Determine the (X, Y) coordinate at the center of the cell enclosing the given text.  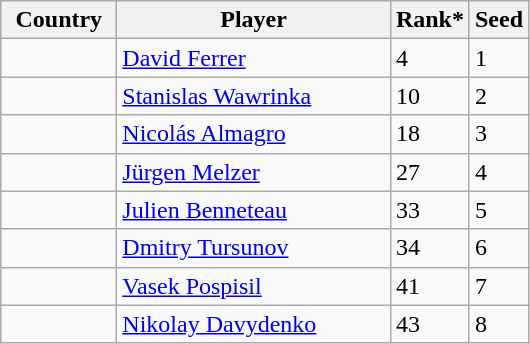
Nicolás Almagro (254, 134)
Vasek Pospisil (254, 286)
7 (498, 286)
2 (498, 96)
10 (430, 96)
David Ferrer (254, 58)
5 (498, 210)
Jürgen Melzer (254, 172)
18 (430, 134)
8 (498, 324)
Dmitry Tursunov (254, 248)
43 (430, 324)
3 (498, 134)
Stanislas Wawrinka (254, 96)
Seed (498, 20)
33 (430, 210)
27 (430, 172)
Julien Benneteau (254, 210)
41 (430, 286)
Player (254, 20)
Country (59, 20)
1 (498, 58)
6 (498, 248)
Nikolay Davydenko (254, 324)
Rank* (430, 20)
34 (430, 248)
